From the cell containing the given text, extract its center point as [X, Y] coordinate. 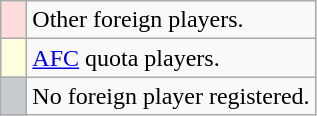
AFC quota players. [171, 58]
No foreign player registered. [171, 96]
Other foreign players. [171, 20]
